Return the [X, Y] coordinate for the center point of the cell that contains the specified text.  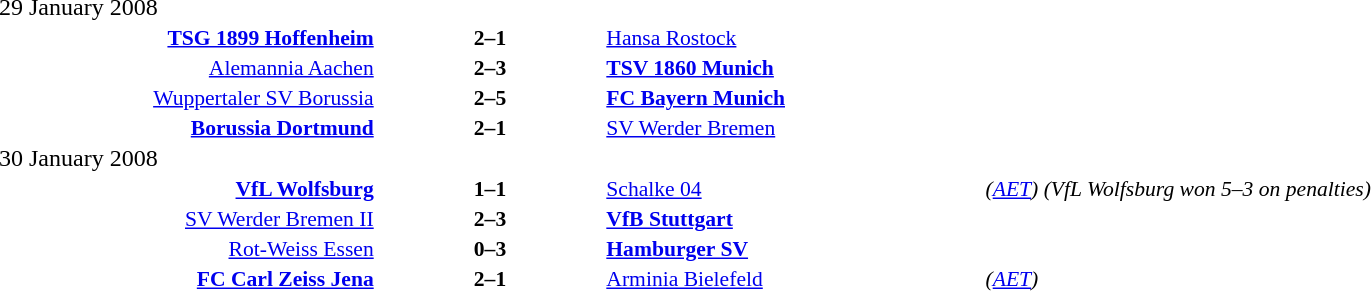
FC Bayern Munich [794, 98]
2–5 [490, 98]
0–3 [490, 249]
Schalke 04 [794, 189]
1–1 [490, 189]
Hamburger SV [794, 249]
Hansa Rostock [794, 38]
SV Werder Bremen [794, 128]
VfB Stuttgart [794, 219]
TSV 1860 Munich [794, 68]
